Output the [x, y] coordinate of the center of the cell containing the given text.  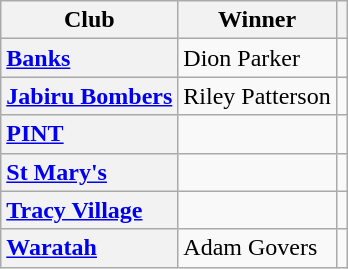
St Mary's [90, 172]
Riley Patterson [257, 96]
PINT [90, 134]
Jabiru Bombers [90, 96]
Club [90, 20]
Dion Parker [257, 58]
Tracy Village [90, 210]
Banks [90, 58]
Waratah [90, 248]
Adam Govers [257, 248]
Winner [257, 20]
